Capture the cell that displays the provided text and extract its [x, y] central coordinate. 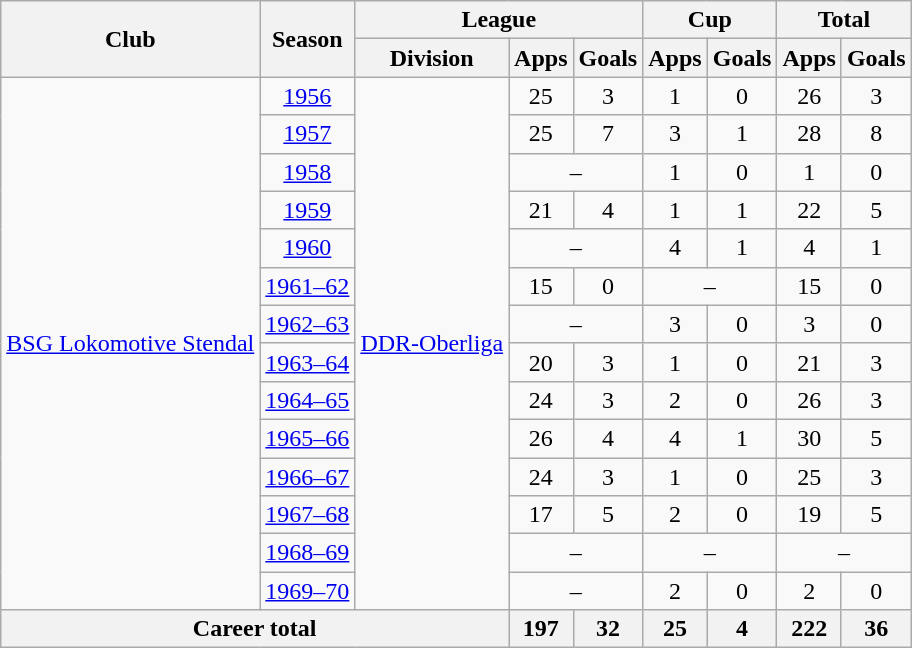
1968–69 [308, 553]
1957 [308, 134]
Career total [255, 629]
Cup [710, 20]
1969–70 [308, 591]
20 [541, 362]
Division [432, 58]
7 [608, 134]
1967–68 [308, 515]
36 [876, 629]
1964–65 [308, 400]
197 [541, 629]
32 [608, 629]
BSG Lokomotive Stendal [130, 344]
28 [809, 134]
222 [809, 629]
1958 [308, 172]
30 [809, 438]
DDR-Oberliga [432, 344]
Club [130, 39]
8 [876, 134]
1962–63 [308, 324]
1960 [308, 248]
17 [541, 515]
1963–64 [308, 362]
League [499, 20]
1961–62 [308, 286]
1966–67 [308, 477]
1956 [308, 96]
1959 [308, 210]
22 [809, 210]
1965–66 [308, 438]
Season [308, 39]
Total [844, 20]
19 [809, 515]
